From the cell containing the given text, extract its center point as [X, Y] coordinate. 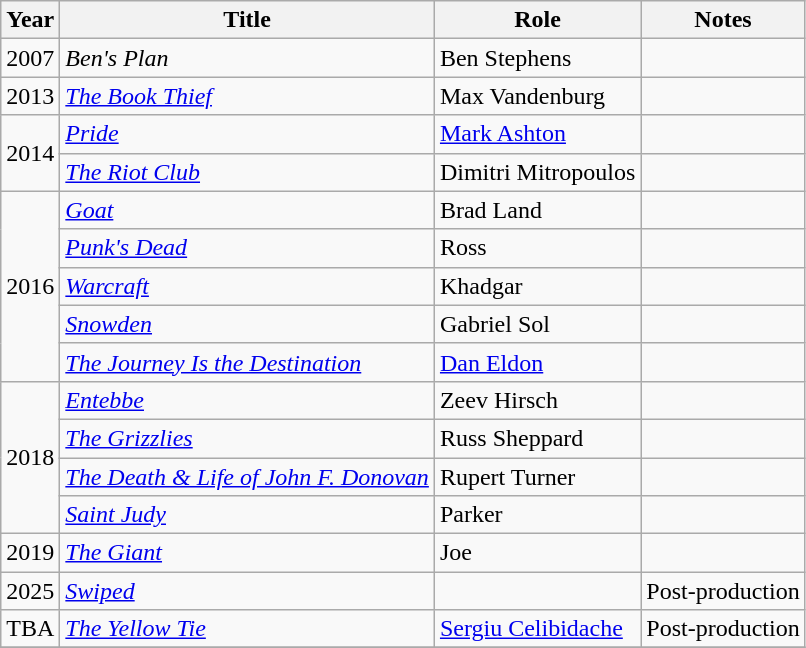
Brad Land [537, 210]
Mark Ashton [537, 134]
Rupert Turner [537, 477]
Ben Stephens [537, 58]
Role [537, 20]
Sergiu Celibidache [537, 629]
The Grizzlies [248, 438]
Year [30, 20]
Parker [537, 515]
Warcraft [248, 286]
Zeev Hirsch [537, 400]
2019 [30, 553]
Punk's Dead [248, 248]
Snowden [248, 324]
Dimitri Mitropoulos [537, 172]
Entebbe [248, 400]
2025 [30, 591]
Russ Sheppard [537, 438]
The Yellow Tie [248, 629]
Ben's Plan [248, 58]
2016 [30, 286]
2014 [30, 153]
Max Vandenburg [537, 96]
Pride [248, 134]
The Giant [248, 553]
Saint Judy [248, 515]
The Journey Is the Destination [248, 362]
The Riot Club [248, 172]
Swiped [248, 591]
The Death & Life of John F. Donovan [248, 477]
2007 [30, 58]
Dan Eldon [537, 362]
Goat [248, 210]
2018 [30, 457]
Gabriel Sol [537, 324]
Title [248, 20]
Khadgar [537, 286]
Ross [537, 248]
The Book Thief [248, 96]
TBA [30, 629]
Joe [537, 553]
Notes [723, 20]
2013 [30, 96]
